Capture the cell that displays the provided text and extract its [X, Y] central coordinate. 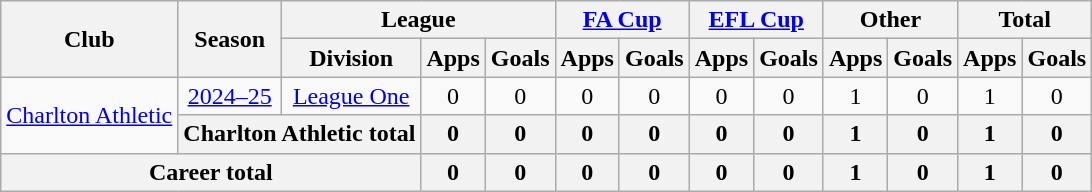
Career total [211, 172]
Total [1025, 20]
FA Cup [622, 20]
EFL Cup [756, 20]
League One [352, 96]
Charlton Athletic total [300, 134]
Division [352, 58]
Charlton Athletic [90, 115]
2024–25 [230, 96]
League [418, 20]
Club [90, 39]
Other [890, 20]
Season [230, 39]
